Determine the (X, Y) coordinate at the center of the cell enclosing the given text.  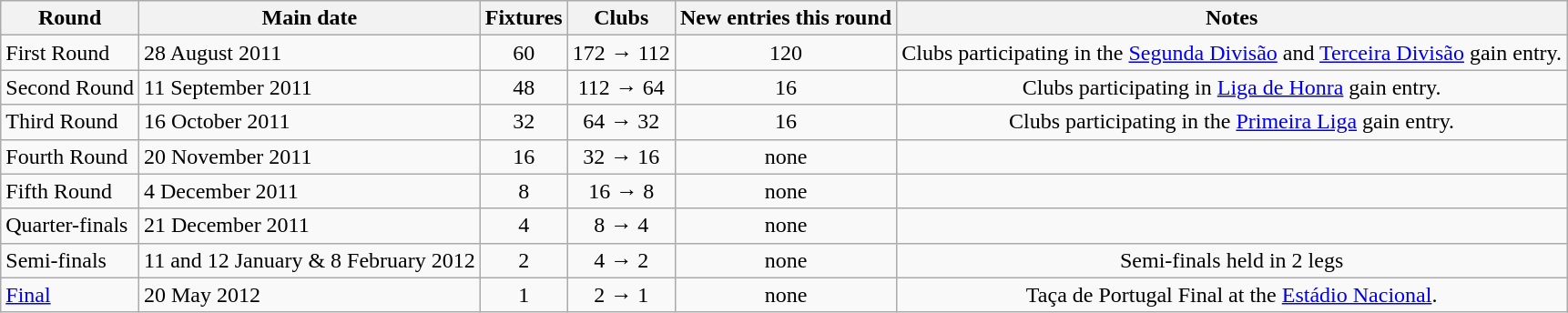
11 September 2011 (310, 87)
4 (524, 226)
Clubs participating in Liga de Honra gain entry. (1232, 87)
48 (524, 87)
1 (524, 295)
Fixtures (524, 18)
21 December 2011 (310, 226)
Third Round (70, 122)
Fourth Round (70, 156)
Fifth Round (70, 191)
Notes (1232, 18)
8 (524, 191)
20 November 2011 (310, 156)
Final (70, 295)
Taça de Portugal Final at the Estádio Nacional. (1232, 295)
2 → 1 (621, 295)
112 → 64 (621, 87)
Clubs participating in the Segunda Divisão and Terceira Divisão gain entry. (1232, 53)
16 → 8 (621, 191)
First Round (70, 53)
16 October 2011 (310, 122)
20 May 2012 (310, 295)
New entries this round (785, 18)
Clubs (621, 18)
32 (524, 122)
11 and 12 January & 8 February 2012 (310, 260)
Second Round (70, 87)
60 (524, 53)
4 → 2 (621, 260)
Round (70, 18)
64 → 32 (621, 122)
Semi-finals held in 2 legs (1232, 260)
2 (524, 260)
32 → 16 (621, 156)
120 (785, 53)
Clubs participating in the Primeira Liga gain entry. (1232, 122)
Quarter-finals (70, 226)
172 → 112 (621, 53)
Semi-finals (70, 260)
Main date (310, 18)
28 August 2011 (310, 53)
4 December 2011 (310, 191)
8 → 4 (621, 226)
